Return the (x, y) coordinate for the center point of the cell that contains the specified text.  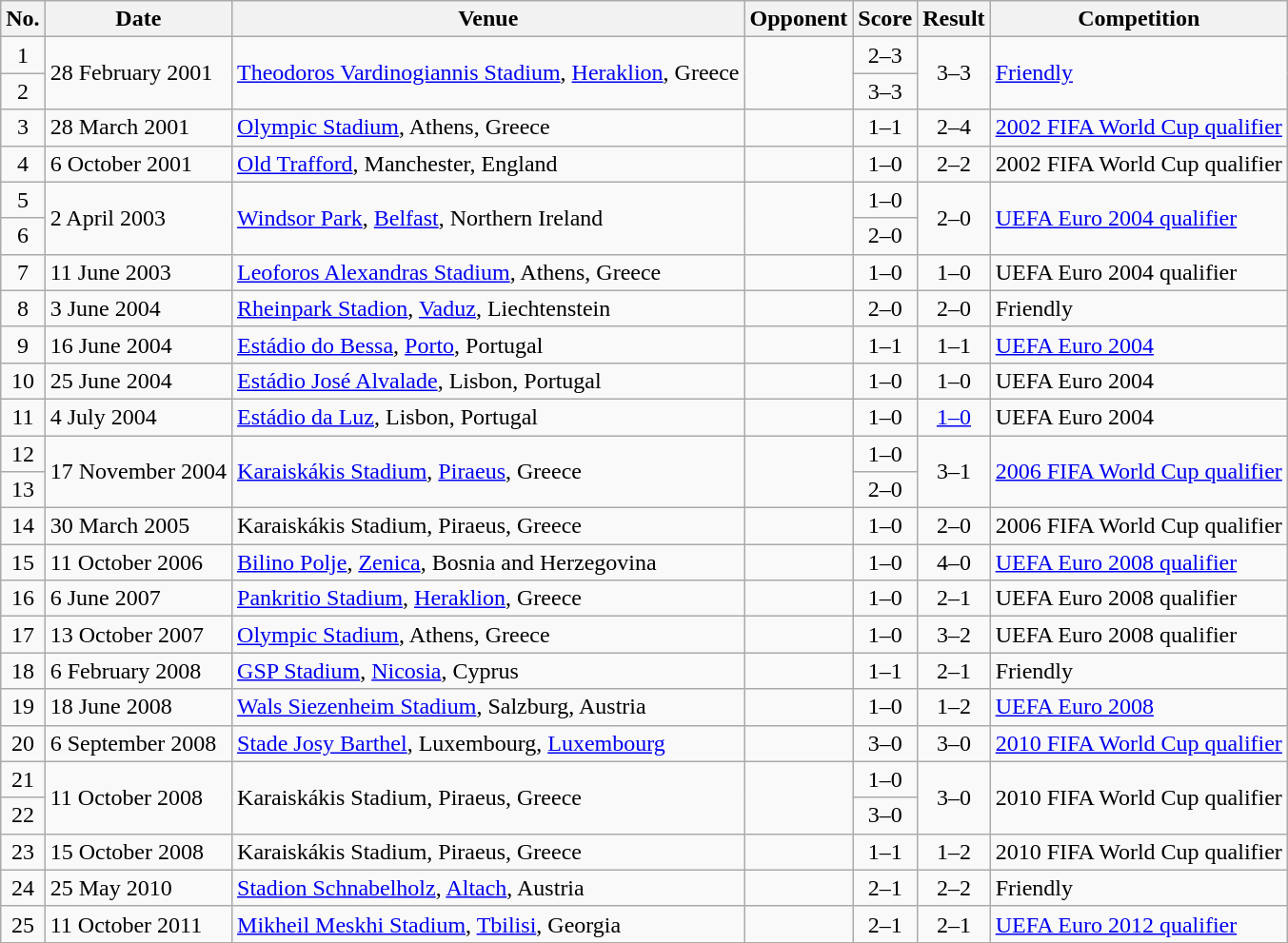
Theodoros Vardinogiannis Stadium, Heraklion, Greece (489, 73)
11 October 2008 (138, 797)
Leoforos Alexandras Stadium, Athens, Greece (489, 272)
5 (23, 200)
GSP Stadium, Nicosia, Cyprus (489, 671)
Competition (1139, 19)
16 (23, 599)
No. (23, 19)
6 February 2008 (138, 671)
13 October 2007 (138, 635)
Estádio do Bessa, Porto, Portugal (489, 344)
6 October 2001 (138, 164)
Bilino Polje, Zenica, Bosnia and Herzegovina (489, 562)
Pankritio Stadium, Heraklion, Greece (489, 599)
30 March 2005 (138, 526)
Venue (489, 19)
15 October 2008 (138, 852)
2 April 2003 (138, 218)
19 (23, 707)
Estádio José Alvalade, Lisbon, Portugal (489, 381)
UEFA Euro 2008 (1139, 707)
Date (138, 19)
3–1 (954, 472)
6 June 2007 (138, 599)
Result (954, 19)
3–2 (954, 635)
8 (23, 308)
Rheinpark Stadion, Vaduz, Liechtenstein (489, 308)
16 June 2004 (138, 344)
20 (23, 743)
Score (885, 19)
4 (23, 164)
UEFA Euro 2012 qualifier (1139, 924)
28 March 2001 (138, 128)
15 (23, 562)
12 (23, 454)
17 (23, 635)
25 May 2010 (138, 888)
13 (23, 490)
10 (23, 381)
25 June 2004 (138, 381)
2 (23, 91)
6 September 2008 (138, 743)
11 October 2006 (138, 562)
Stade Josy Barthel, Luxembourg, Luxembourg (489, 743)
3 June 2004 (138, 308)
17 November 2004 (138, 472)
9 (23, 344)
14 (23, 526)
22 (23, 815)
Stadion Schnabelholz, Altach, Austria (489, 888)
18 (23, 671)
1 (23, 55)
21 (23, 779)
Old Trafford, Manchester, England (489, 164)
Estádio da Luz, Lisbon, Portugal (489, 417)
2–3 (885, 55)
2–4 (954, 128)
18 June 2008 (138, 707)
25 (23, 924)
28 February 2001 (138, 73)
11 October 2011 (138, 924)
4 July 2004 (138, 417)
Wals Siezenheim Stadium, Salzburg, Austria (489, 707)
23 (23, 852)
Opponent (799, 19)
6 (23, 236)
Mikheil Meskhi Stadium, Tbilisi, Georgia (489, 924)
11 (23, 417)
3 (23, 128)
11 June 2003 (138, 272)
24 (23, 888)
Windsor Park, Belfast, Northern Ireland (489, 218)
7 (23, 272)
4–0 (954, 562)
